Return the [x, y] coordinate for the center point of the cell that contains the specified text.  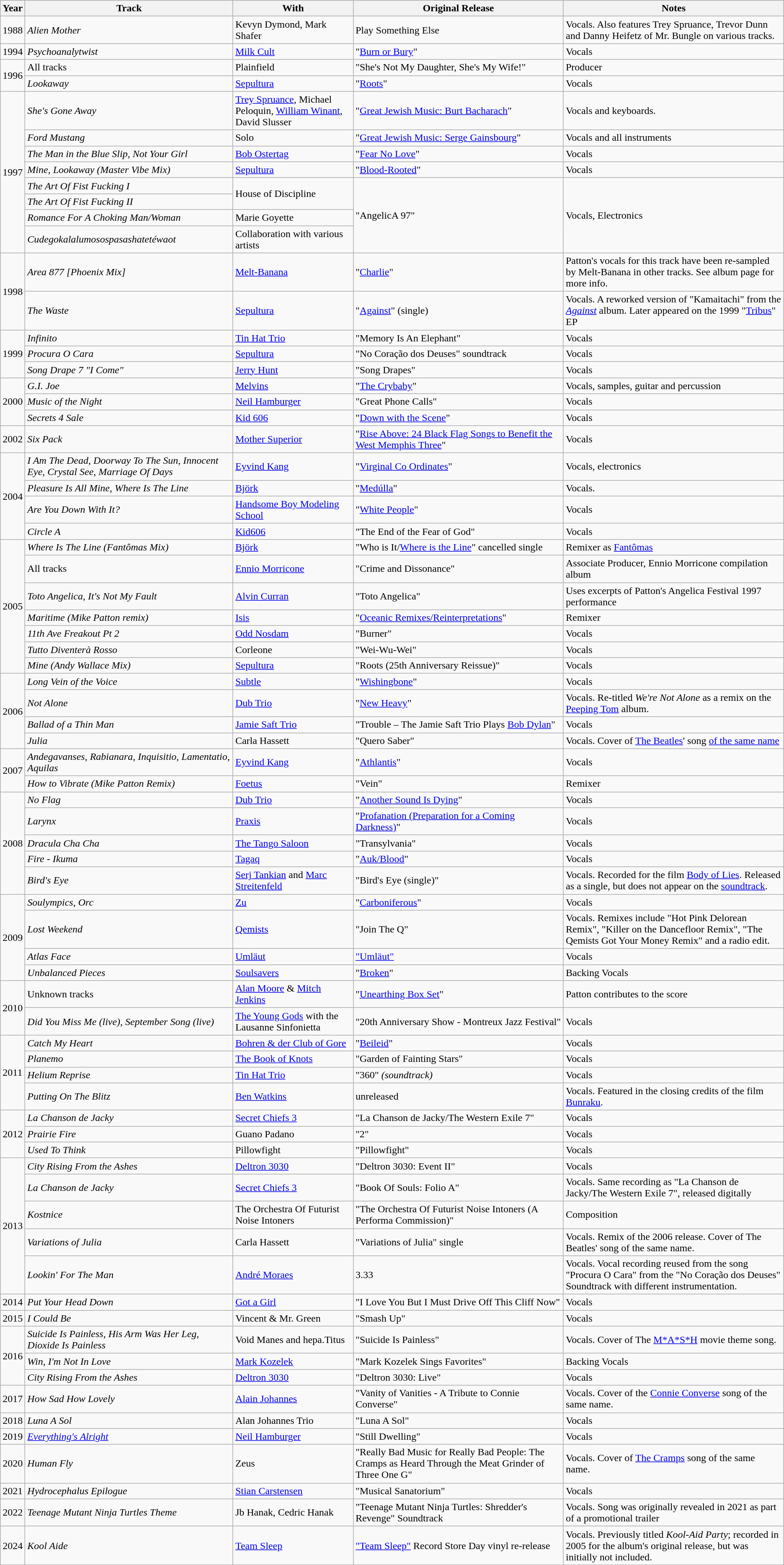
Year [13, 8]
1998 [13, 292]
Composition [673, 1215]
How Sad How Lovely [129, 1399]
Are You Down With It? [129, 509]
1997 [13, 172]
Cudegokalalumosospasashatetéwaot [129, 239]
Not Alone [129, 703]
2016 [13, 1356]
2002 [13, 439]
2013 [13, 1226]
Collaboration with various artists [293, 239]
Trey Spruance, Michael Peloquin, William Winant, David Slusser [293, 111]
Alain Johannes [293, 1399]
Serj Tankian and Marc Streitenfeld [293, 881]
"AngelicA 97" [458, 215]
Producer [673, 67]
2005 [13, 606]
Six Pack [129, 439]
André Moraes [293, 1275]
Remixer as Fantômas [673, 547]
Uses excerpts of Patton's Angelica Festival 1997 performance [673, 596]
"Unearthing Box Set" [458, 994]
Soulsavers [293, 973]
Foetus [293, 784]
"Charlie" [458, 272]
Put Your Head Down [129, 1302]
"Vanity of Vanities - A Tribute to Connie Converse" [458, 1399]
Atlas Face [129, 957]
Isis [293, 618]
Tutto Diventerà Rosso [129, 650]
"Athlantis" [458, 762]
Vocals, electronics [673, 467]
Vocals. Cover of the Connie Converse song of the same name. [673, 1399]
"Medúlla" [458, 488]
Larynx [129, 821]
Subtle [293, 682]
"Mark Kozelek Sings Favorites" [458, 1361]
"Beileid" [458, 1043]
"Variations of Julia" single [458, 1242]
Alvin Curran [293, 596]
Qemists [293, 930]
Patton contributes to the score [673, 994]
Romance For A Choking Man/Woman [129, 217]
"Pillowfight" [458, 1150]
"White People" [458, 509]
Kool Aide [129, 1545]
Odd Nosdam [293, 634]
Suicide Is Painless, His Arm Was Her Leg, Dioxide Is Painless [129, 1340]
Helium Reprise [129, 1075]
"Deltron 3030: Event II" [458, 1166]
Luna A Sol [129, 1420]
Track [129, 8]
"2" [458, 1134]
G.I. Joe [129, 386]
The Book of Knots [293, 1059]
Alan Moore & Mitch Jenkins [293, 994]
Handsome Boy Modeling School [293, 509]
Umläut [293, 957]
Solo [293, 138]
"Quero Saber" [458, 741]
"Vein" [458, 784]
Jb Hanak, Cedric Hanak [293, 1512]
"Fear No Love" [458, 154]
2010 [13, 1008]
With [293, 8]
Corleone [293, 650]
"New Heavy" [458, 703]
Procura O Cara [129, 354]
Ford Mustang [129, 138]
3.33 [458, 1275]
The Art Of Fist Fucking I [129, 186]
"Who is It/Where is the Line" cancelled single [458, 547]
Dracula Cha Cha [129, 843]
Alan Johannes Trio [293, 1420]
Julia [129, 741]
The Man in the Blue Slip, Not Your Girl [129, 154]
Vocals. Cover of The M*A*S*H movie theme song. [673, 1340]
"Transylvania" [458, 843]
"Book Of Souls: Folio A" [458, 1187]
Vocals, Electronics [673, 215]
Circle A [129, 531]
"Still Dwelling" [458, 1436]
Vocals. Previously titled Kool-Aid Party; recorded in 2005 for the album's original release, but was initially not included. [673, 1545]
"Deltron 3030: Live" [458, 1377]
Vocals and keyboards. [673, 111]
"Trouble – The Jamie Saft Trio Plays Bob Dylan" [458, 725]
Mark Kozelek [293, 1361]
unreleased [458, 1097]
"Burn or Bury" [458, 52]
"Against" (single) [458, 311]
Vocals. Also features Trey Spruance, Trevor Dunn and Danny Heifetz of Mr. Bungle on various tracks. [673, 30]
Associate Producer, Ennio Morricone compilation album [673, 569]
Prairie Fire [129, 1134]
Bob Ostertag [293, 154]
Lookaway [129, 83]
Play Something Else [458, 30]
"Broken" [458, 973]
Secrets 4 Sale [129, 418]
2018 [13, 1420]
Void Manes and hepa.Titus [293, 1340]
Marie Goyette [293, 217]
Putting On The Blitz [129, 1097]
"Garden of Fainting Stars" [458, 1059]
"Memory Is An Elephant" [458, 338]
2006 [13, 711]
No Flag [129, 800]
"She's Not My Daughter, She's My Wife!" [458, 67]
Catch My Heart [129, 1043]
Plainfield [293, 67]
Melt-Banana [293, 272]
1996 [13, 75]
2024 [13, 1545]
Kid 606 [293, 418]
1999 [13, 354]
"Great Phone Calls" [458, 402]
Song Drape 7 "I Come" [129, 370]
Vocals, samples, guitar and percussion [673, 386]
1994 [13, 52]
Vocals. Song was originally revealed in 2021 as part of a promotional trailer [673, 1512]
"Musical Sanatorium" [458, 1491]
Vocals. A reworked version of "Kamaitachi" from the Against album. Later appeared on the 1999 "Tribus" EP [673, 311]
Everything's Alright [129, 1436]
2009 [13, 937]
2007 [13, 770]
Vocals. Same recording as "La Chanson de Jacky/The Western Exile 7", released digitally [673, 1187]
Bird's Eye [129, 881]
"Suicide Is Painless" [458, 1340]
11th Ave Freakout Pt 2 [129, 634]
Infinito [129, 338]
Vincent & Mr. Green [293, 1318]
"Virginal Co Ordinates" [458, 467]
Vocals. Cover of The Beatles' song of the same name [673, 741]
2015 [13, 1318]
"Join The Q" [458, 930]
Win, I'm Not In Love [129, 1361]
Area 877 [Phoenix Mix] [129, 272]
2008 [13, 843]
2021 [13, 1491]
"Roots (25th Anniversary Reissue)" [458, 666]
Guano Padano [293, 1134]
Vocals. Featured in the closing credits of the film Bunraku. [673, 1097]
2014 [13, 1302]
Mine, Lookaway (Master Vibe Mix) [129, 170]
Notes [673, 8]
Did You Miss Me (live), September Song (live) [129, 1021]
Used To Think [129, 1150]
Tagaq [293, 859]
1988 [13, 30]
"The End of the Fear of God" [458, 531]
Vocals and all instruments [673, 138]
Vocals. Remixes include "Hot Pink Delorean Remix", "Killer on the Dancefloor Remix", "The Qemists Got Your Money Remix" and a radio edit. [673, 930]
"Roots" [458, 83]
"360" (soundtrack) [458, 1075]
Original Release [458, 8]
Andegavanses, Rabianara, Inquisitio, Lamentatio, Aquilas [129, 762]
The Art Of Fist Fucking II [129, 201]
"Luna A Sol" [458, 1420]
2012 [13, 1134]
Alien Mother [129, 30]
Praxis [293, 821]
"Song Drapes" [458, 370]
"Profanation (Preparation for a Coming Darkness)" [458, 821]
"Rise Above: 24 Black Flag Songs to Benefit the West Memphis Three" [458, 439]
The Tango Saloon [293, 843]
"The Orchestra Of Futurist Noise Intoners (A Performa Commission)" [458, 1215]
"I Love You But I Must Drive Off This Cliff Now" [458, 1302]
Ben Watkins [293, 1097]
Got a Girl [293, 1302]
Hydrocephalus Epilogue [129, 1491]
Kid606 [293, 531]
2020 [13, 1464]
Human Fly [129, 1464]
Vocals. Cover of The Cramps song of the same name. [673, 1464]
The Young Gods with the Lausanne Sinfonietta [293, 1021]
Vocals. Vocal recording reused from the song "Procura O Cara" from the "No Coração dos Deuses" Soundtrack with different instrumentation. [673, 1275]
Vocals. [673, 488]
Lookin' For The Man [129, 1275]
2022 [13, 1512]
Kostnice [129, 1215]
Vocals. Re-titled We're Not Alone as a remix on the Peeping Tom album. [673, 703]
"Carboniferous" [458, 902]
I Am The Dead, Doorway To The Sun, Innocent Eye, Crystal See, Marriage Of Days [129, 467]
The Waste [129, 311]
"The Crybaby" [458, 386]
Vocals. Recorded for the film Body of Lies. Released as a single, but does not appear on the soundtrack. [673, 881]
She's Gone Away [129, 111]
"Blood-Rooted" [458, 170]
How to Vibrate (Mike Patton Remix) [129, 784]
Toto Angelica, It's Not My Fault [129, 596]
"Crime and Dissonance" [458, 569]
"Down with the Scene" [458, 418]
Fire - Ikuma [129, 859]
"Great Jewish Music: Burt Bacharach" [458, 111]
Maritime (Mike Patton remix) [129, 618]
"Auk/Blood" [458, 859]
"Bird's Eye (single)" [458, 881]
Melvins [293, 386]
The Orchestra Of Futurist Noise Intoners [293, 1215]
Jamie Saft Trio [293, 725]
Planemo [129, 1059]
"No Coração dos Deuses" soundtrack [458, 354]
"La Chanson de Jacky/The Western Exile 7" [458, 1118]
Music of the Night [129, 402]
"Oceanic Remixes/Reinterpretations" [458, 618]
Zu [293, 902]
Psychoanalytwist [129, 52]
Vocals. Remix of the 2006 release. Cover of The Beatles' song of the same name. [673, 1242]
Teenage Mutant Ninja Turtles Theme [129, 1512]
Bohren & der Club of Gore [293, 1043]
Ballad of a Thin Man [129, 725]
Ennio Morricone [293, 569]
Variations of Julia [129, 1242]
"Really Bad Music for Really Bad People: The Cramps as Heard Through the Meat Grinder of Three One G" [458, 1464]
"Team Sleep" Record Store Day vinyl re-release [458, 1545]
"Wishingbone" [458, 682]
Zeus [293, 1464]
2019 [13, 1436]
Mine (Andy Wallace Mix) [129, 666]
"Toto Angelica" [458, 596]
"Smash Up" [458, 1318]
Team Sleep [293, 1545]
"Great Jewish Music: Serge Gainsbourg" [458, 138]
Long Vein of the Voice [129, 682]
Pleasure Is All Mine, Where Is The Line [129, 488]
Where Is The Line (Fantômas Mix) [129, 547]
"Umläut" [458, 957]
2004 [13, 496]
Kevyn Dymond, Mark Shafer [293, 30]
Lost Weekend [129, 930]
Mother Superior [293, 439]
Soulympics, Orc [129, 902]
"Another Sound Is Dying" [458, 800]
Patton's vocals for this track have been re-sampled by Melt-Banana in other tracks. See album page for more info. [673, 272]
I Could Be [129, 1318]
2000 [13, 402]
Milk Cult [293, 52]
Jerry Hunt [293, 370]
"Burner" [458, 634]
"Wei-Wu-Wei" [458, 650]
"Teenage Mutant Ninja Turtles: Shredder's Revenge" Soundtrack [458, 1512]
2011 [13, 1072]
Stian Carstensen [293, 1491]
Unbalanced Pieces [129, 973]
"20th Anniversary Show - Montreux Jazz Festival" [458, 1021]
2017 [13, 1399]
Pillowfight [293, 1150]
House of Discipline [293, 194]
Unknown tracks [129, 994]
